From the cell containing the given text, extract its center point as [x, y] coordinate. 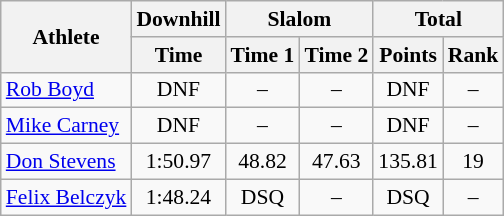
Rank [474, 55]
135.81 [408, 162]
1:50.97 [178, 162]
Total [438, 19]
Time 2 [336, 55]
Rob Boyd [66, 90]
Time 1 [262, 55]
Time [178, 55]
19 [474, 162]
47.63 [336, 162]
48.82 [262, 162]
Don Stevens [66, 162]
Felix Belczyk [66, 197]
Slalom [299, 19]
Mike Carney [66, 126]
1:48.24 [178, 197]
Athlete [66, 36]
Downhill [178, 19]
Points [408, 55]
